Return [X, Y] of the center of cell containing provided text 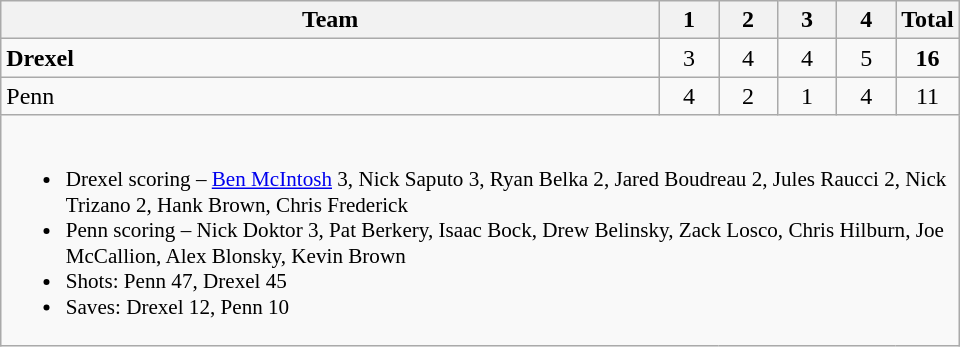
Total [928, 20]
Penn [330, 96]
11 [928, 96]
Team [330, 20]
5 [866, 58]
16 [928, 58]
Drexel [330, 58]
